Determine the (X, Y) coordinate at the center of the cell enclosing the given text.  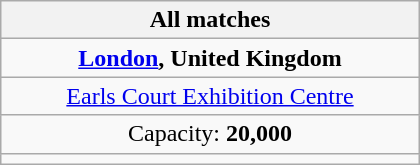
Earls Court Exhibition Centre (210, 96)
London, United Kingdom (210, 58)
All matches (210, 20)
Capacity: 20,000 (210, 134)
